Identify which cell holds the provided text, then report its (X, Y) central coordinate. 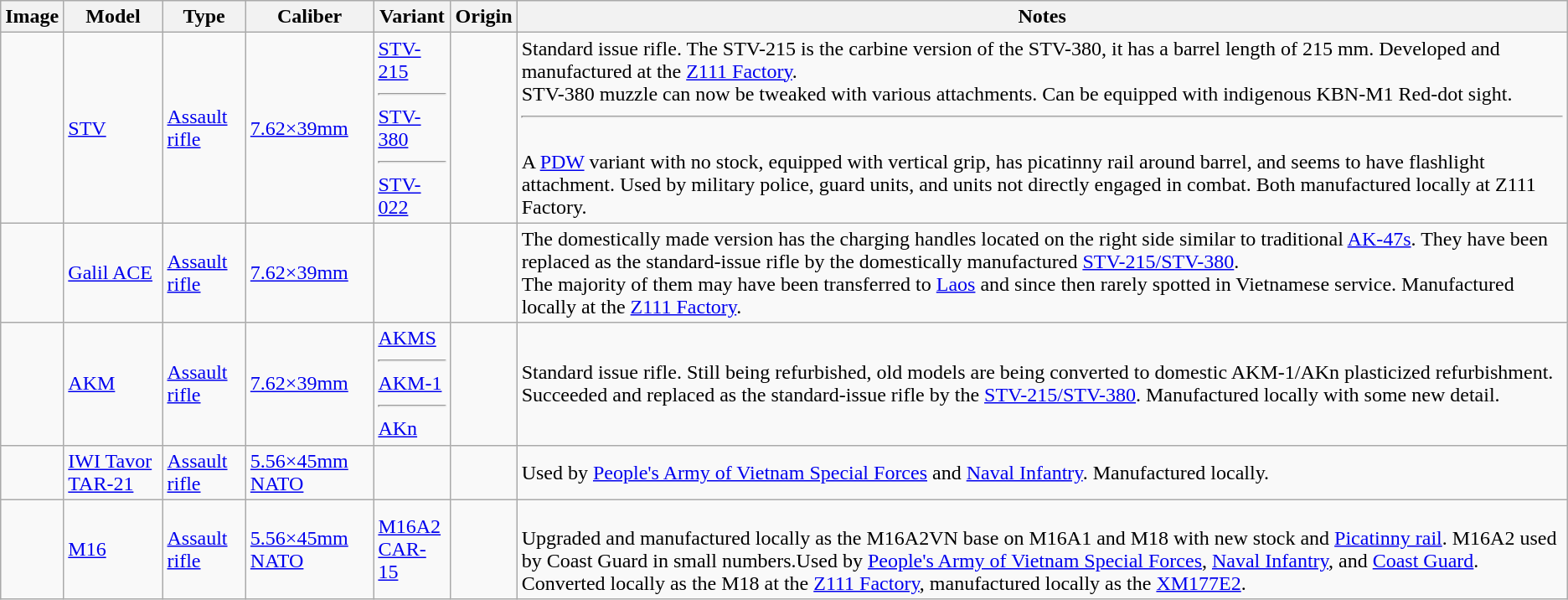
IWI Tavor TAR-21 (113, 473)
Origin (484, 17)
STV (113, 127)
Image (32, 17)
AKMS AKM-1 AKn (412, 384)
M16A2CAR-15 (412, 550)
AKM (113, 384)
Galil ACE (113, 273)
Caliber (310, 17)
STV-215 STV-380 STV-022 (412, 127)
Type (204, 17)
Model (113, 17)
Notes (1042, 17)
Used by People's Army of Vietnam Special Forces and Naval Infantry. Manufactured locally. (1042, 473)
M16 (113, 550)
Variant (412, 17)
